Detect which cell encompasses the target text, then output its [x, y] center coordinate. 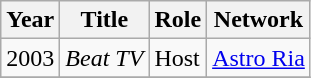
Role [178, 20]
Astro Ria [259, 58]
Host [178, 58]
Year [30, 20]
Network [259, 20]
Title [104, 20]
Beat TV [104, 58]
2003 [30, 58]
